Provide the [X, Y] coordinate of the cell's center where the given text is located.  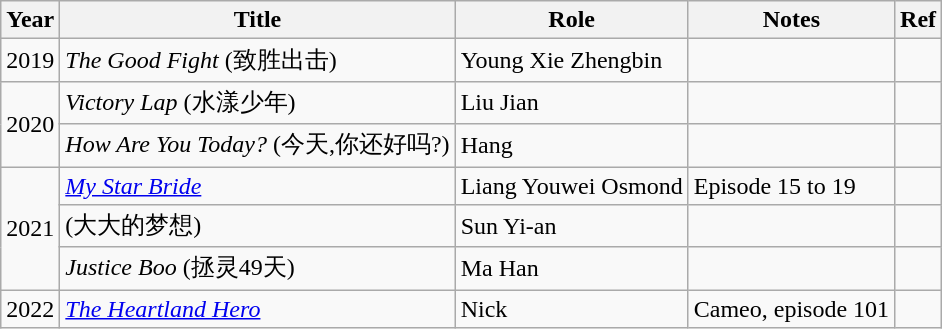
Year [30, 20]
Title [258, 20]
Young Xie Zhengbin [572, 60]
Nick [572, 309]
2021 [30, 228]
Ref [918, 20]
Justice Boo (拯灵49天) [258, 268]
2022 [30, 309]
Notes [791, 20]
Sun Yi-an [572, 226]
How Are You Today? (今天,你还好吗?) [258, 146]
Hang [572, 146]
My Star Bride [258, 185]
Victory Lap (水漾少年) [258, 102]
Liu Jian [572, 102]
Episode 15 to 19 [791, 185]
Liang Youwei Osmond [572, 185]
The Heartland Hero [258, 309]
(大大的梦想) [258, 226]
2020 [30, 124]
Ma Han [572, 268]
The Good Fight (致胜出击) [258, 60]
Role [572, 20]
2019 [30, 60]
Cameo, episode 101 [791, 309]
